Search for the cell housing the specified text and yield its (X, Y) center coordinate. 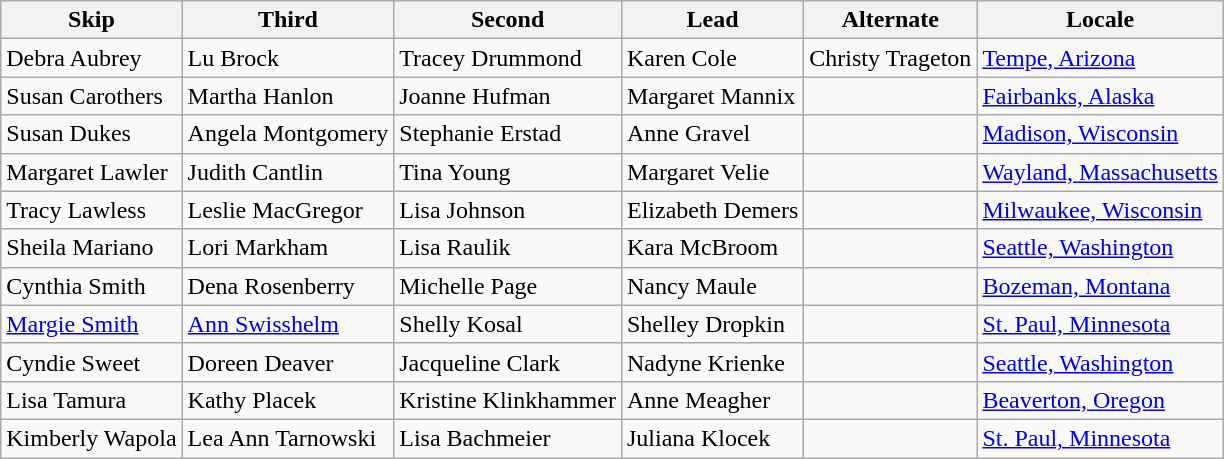
Nancy Maule (712, 286)
Lea Ann Tarnowski (288, 438)
Tracey Drummond (508, 58)
Elizabeth Demers (712, 210)
Margaret Mannix (712, 96)
Anne Gravel (712, 134)
Alternate (890, 20)
Bozeman, Montana (1100, 286)
Lisa Johnson (508, 210)
Debra Aubrey (92, 58)
Shelly Kosal (508, 324)
Locale (1100, 20)
Dena Rosenberry (288, 286)
Beaverton, Oregon (1100, 400)
Nadyne Krienke (712, 362)
Shelley Dropkin (712, 324)
Margaret Lawler (92, 172)
Madison, Wisconsin (1100, 134)
Anne Meagher (712, 400)
Lisa Raulik (508, 248)
Sheila Mariano (92, 248)
Milwaukee, Wisconsin (1100, 210)
Wayland, Massachusetts (1100, 172)
Kimberly Wapola (92, 438)
Second (508, 20)
Tempe, Arizona (1100, 58)
Skip (92, 20)
Ann Swisshelm (288, 324)
Angela Montgomery (288, 134)
Jacqueline Clark (508, 362)
Margaret Velie (712, 172)
Christy Trageton (890, 58)
Stephanie Erstad (508, 134)
Leslie MacGregor (288, 210)
Cyndie Sweet (92, 362)
Joanne Hufman (508, 96)
Cynthia Smith (92, 286)
Juliana Klocek (712, 438)
Fairbanks, Alaska (1100, 96)
Lead (712, 20)
Lori Markham (288, 248)
Margie Smith (92, 324)
Susan Carothers (92, 96)
Karen Cole (712, 58)
Kathy Placek (288, 400)
Doreen Deaver (288, 362)
Martha Hanlon (288, 96)
Judith Cantlin (288, 172)
Kristine Klinkhammer (508, 400)
Lisa Bachmeier (508, 438)
Michelle Page (508, 286)
Lisa Tamura (92, 400)
Kara McBroom (712, 248)
Susan Dukes (92, 134)
Lu Brock (288, 58)
Tracy Lawless (92, 210)
Tina Young (508, 172)
Third (288, 20)
